Pinpoint the cell where the given text exists, returning its (X, Y) midpoint coordinate. 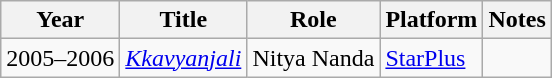
Nitya Nanda (314, 58)
Kkavyanjali (184, 58)
Title (184, 20)
Year (60, 20)
StarPlus (432, 58)
2005–2006 (60, 58)
Notes (517, 20)
Platform (432, 20)
Role (314, 20)
